Search for the cell housing the specified text and yield its [x, y] center coordinate. 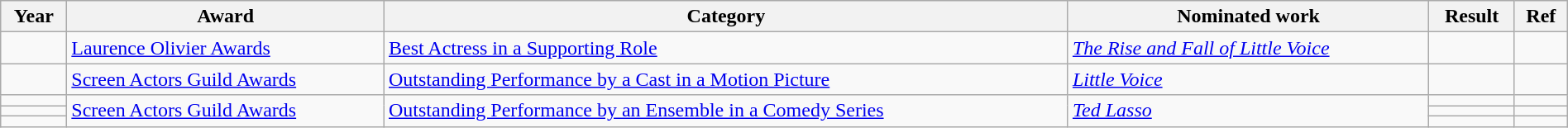
Little Voice [1248, 79]
Ted Lasso [1248, 111]
Nominated work [1248, 17]
Best Actress in a Supporting Role [726, 48]
Ref [1541, 17]
Award [226, 17]
The Rise and Fall of Little Voice [1248, 48]
Laurence Olivier Awards [226, 48]
Year [34, 17]
Result [1472, 17]
Outstanding Performance by an Ensemble in a Comedy Series [726, 111]
Category [726, 17]
Outstanding Performance by a Cast in a Motion Picture [726, 79]
